Detect which cell encompasses the target text, then output its [X, Y] center coordinate. 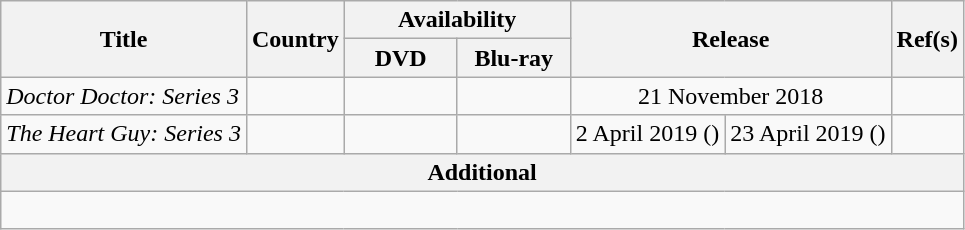
Availability [457, 20]
23 April 2019 () [808, 134]
Additional [482, 172]
Ref(s) [927, 39]
2 April 2019 () [647, 134]
Blu-ray [514, 58]
Title [124, 39]
Release [730, 39]
21 November 2018 [730, 96]
Country [295, 39]
DVD [400, 58]
Doctor Doctor: Series 3 [124, 96]
The Heart Guy: Series 3 [124, 134]
